Extract the (X, Y) coordinate from the center of the cell holding the provided text.  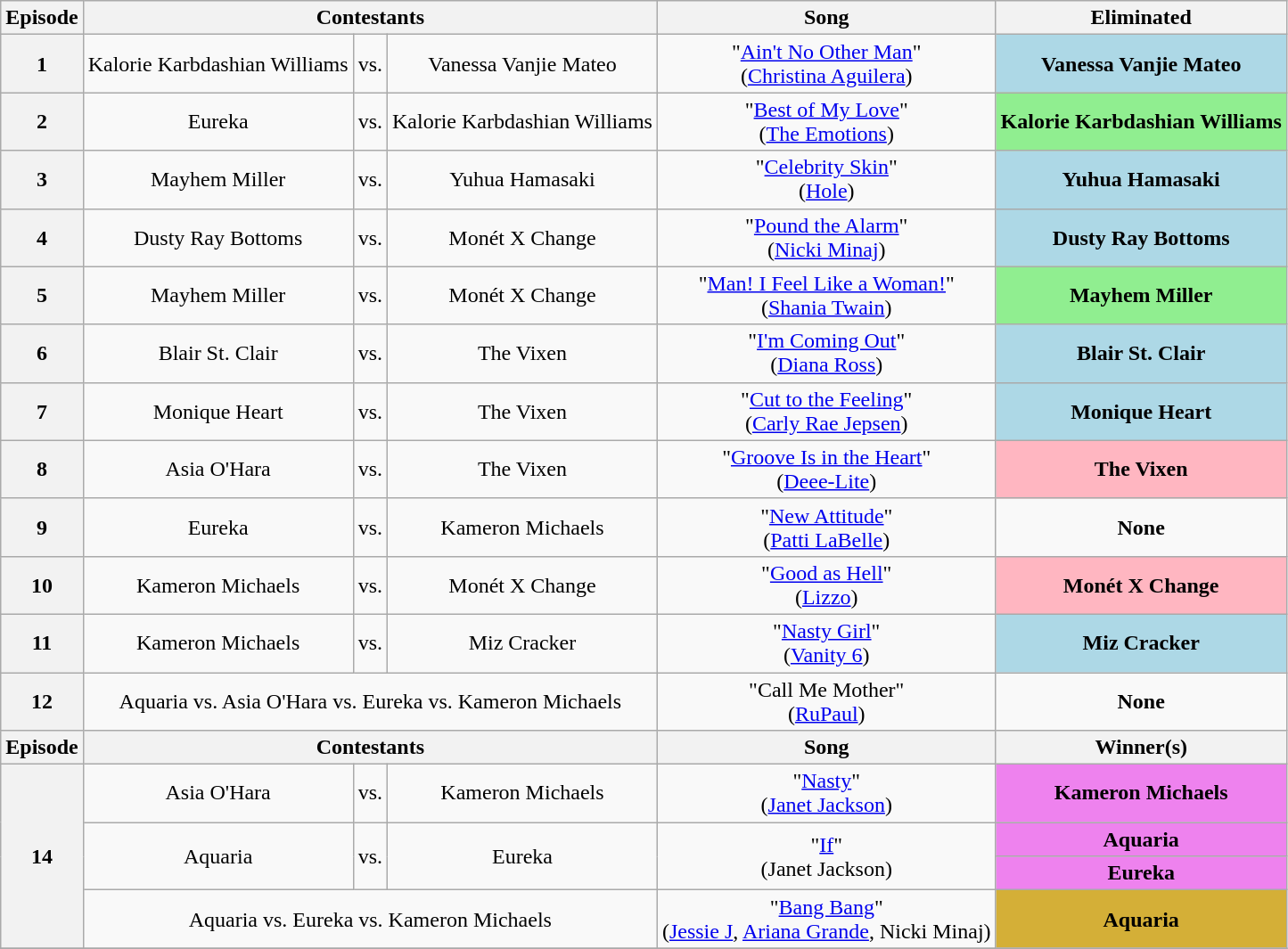
12 (42, 700)
"Nasty"(Janet Jackson) (826, 793)
"Best of My Love"(The Emotions) (826, 121)
6 (42, 353)
7 (42, 412)
4 (42, 237)
"Man! I Feel Like a Woman!"(Shania Twain) (826, 296)
"Cut to the Feeling"(Carly Rae Jepsen) (826, 412)
"Bang Bang"(Jessie J, Ariana Grande, Nicki Minaj) (826, 920)
Aquaria vs. Eureka vs. Kameron Michaels (370, 920)
2 (42, 121)
"I'm Coming Out"(Diana Ross) (826, 353)
9 (42, 528)
"Groove Is in the Heart"(Deee-Lite) (826, 469)
"Ain't No Other Man"(Christina Aguilera) (826, 64)
"If"(Janet Jackson) (826, 856)
10 (42, 585)
8 (42, 469)
"Pound the Alarm"(Nicki Minaj) (826, 237)
"Good as Hell"(Lizzo) (826, 585)
14 (42, 856)
11 (42, 643)
3 (42, 180)
1 (42, 64)
Winner(s) (1141, 748)
"Celebrity Skin"(Hole) (826, 180)
5 (42, 296)
"Call Me Mother"(RuPaul) (826, 700)
"New Attitude"(Patti LaBelle) (826, 528)
Eliminated (1141, 18)
Aquaria vs. Asia O'Hara vs. Eureka vs. Kameron Michaels (370, 700)
"Nasty Girl"(Vanity 6) (826, 643)
